Pinpoint the cell where the given text exists, returning its [x, y] midpoint coordinate. 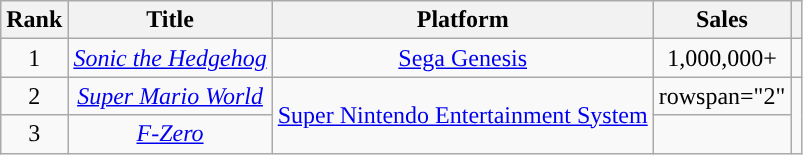
2 [34, 96]
1 [34, 58]
Title [170, 20]
3 [34, 134]
Platform [462, 20]
rowspan="2" [722, 96]
Sales [722, 20]
Super Nintendo Entertainment System [462, 115]
F-Zero [170, 134]
Sega Genesis [462, 58]
1,000,000+ [722, 58]
Sonic the Hedgehog [170, 58]
Rank [34, 20]
Super Mario World [170, 96]
